From the cell containing the given text, extract its center point as (X, Y) coordinate. 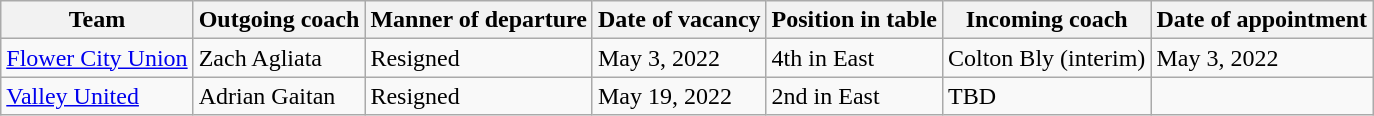
Date of vacancy (679, 20)
Manner of departure (478, 20)
Colton Bly (interim) (1046, 58)
Date of appointment (1262, 20)
Valley United (97, 96)
Incoming coach (1046, 20)
Zach Agliata (279, 58)
Position in table (854, 20)
Outgoing coach (279, 20)
Adrian Gaitan (279, 96)
May 19, 2022 (679, 96)
Team (97, 20)
4th in East (854, 58)
Flower City Union (97, 58)
2nd in East (854, 96)
TBD (1046, 96)
